From the cell containing the given text, extract its center point as [x, y] coordinate. 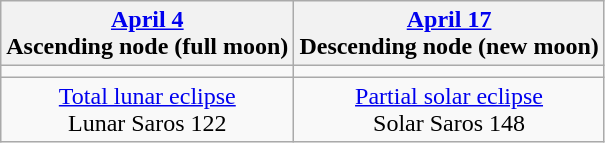
Partial solar eclipseSolar Saros 148 [449, 110]
Total lunar eclipseLunar Saros 122 [148, 110]
April 4Ascending node (full moon) [148, 34]
April 17Descending node (new moon) [449, 34]
